Detect which cell encompasses the target text, then output its [x, y] center coordinate. 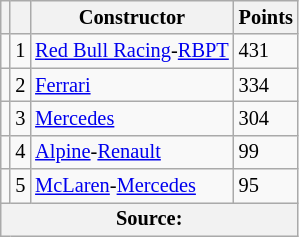
1 [20, 51]
304 [266, 118]
2 [20, 85]
Mercedes [132, 118]
4 [20, 152]
334 [266, 85]
Ferrari [132, 85]
Points [266, 17]
Constructor [132, 17]
431 [266, 51]
99 [266, 152]
Alpine-Renault [132, 152]
3 [20, 118]
95 [266, 186]
5 [20, 186]
Red Bull Racing-RBPT [132, 51]
Source: [150, 219]
McLaren-Mercedes [132, 186]
